Search for the cell housing the specified text and yield its (x, y) center coordinate. 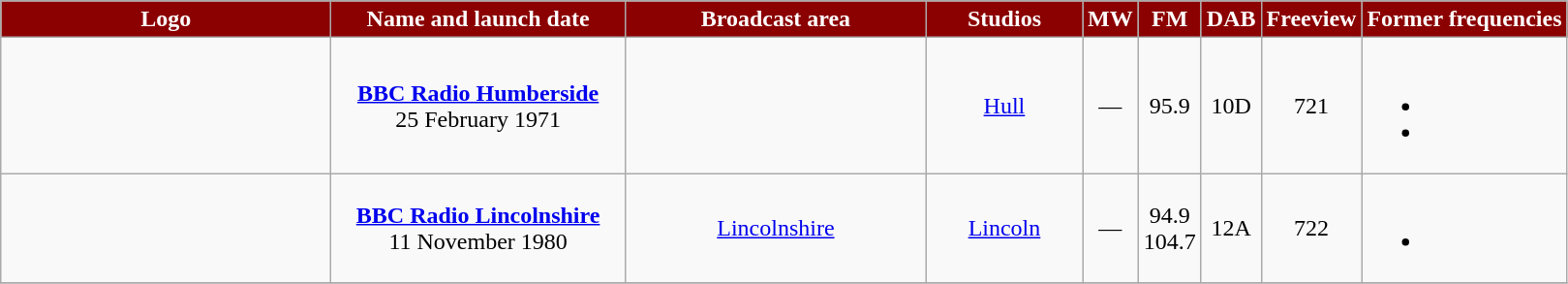
95.9 (1170, 106)
12A (1231, 229)
FM (1170, 19)
Freeview (1311, 19)
10D (1231, 106)
Name and launch date (478, 19)
Studios (1003, 19)
Hull (1003, 106)
BBC Radio Lincolnshire11 November 1980 (478, 229)
BBC Radio Humberside25 February 1971 (478, 106)
94.9104.7 (1170, 229)
Lincoln (1003, 229)
Lincolnshire (775, 229)
Logo (167, 19)
DAB (1231, 19)
722 (1311, 229)
Broadcast area (775, 19)
Former frequencies (1464, 19)
721 (1311, 106)
MW (1111, 19)
